Pinpoint the cell where the given text exists, returning its [x, y] midpoint coordinate. 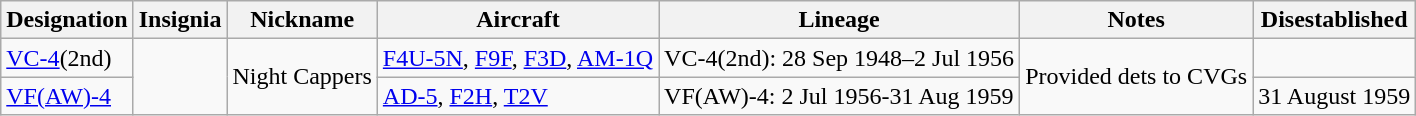
Designation [67, 20]
31 August 1959 [1334, 96]
Disestablished [1334, 20]
AD-5, F2H, T2V [518, 96]
Provided dets to CVGs [1136, 77]
Night Cappers [302, 77]
VF(AW)-4: 2 Jul 1956-31 Aug 1959 [840, 96]
Aircraft [518, 20]
Insignia [180, 20]
VC-4(2nd): 28 Sep 1948–2 Jul 1956 [840, 58]
Nickname [302, 20]
Notes [1136, 20]
F4U-5N, F9F, F3D, AM-1Q [518, 58]
VF(AW)-4 [67, 96]
Lineage [840, 20]
VC-4(2nd) [67, 58]
